Provide the [x, y] coordinate of the cell's center where the given text is located.  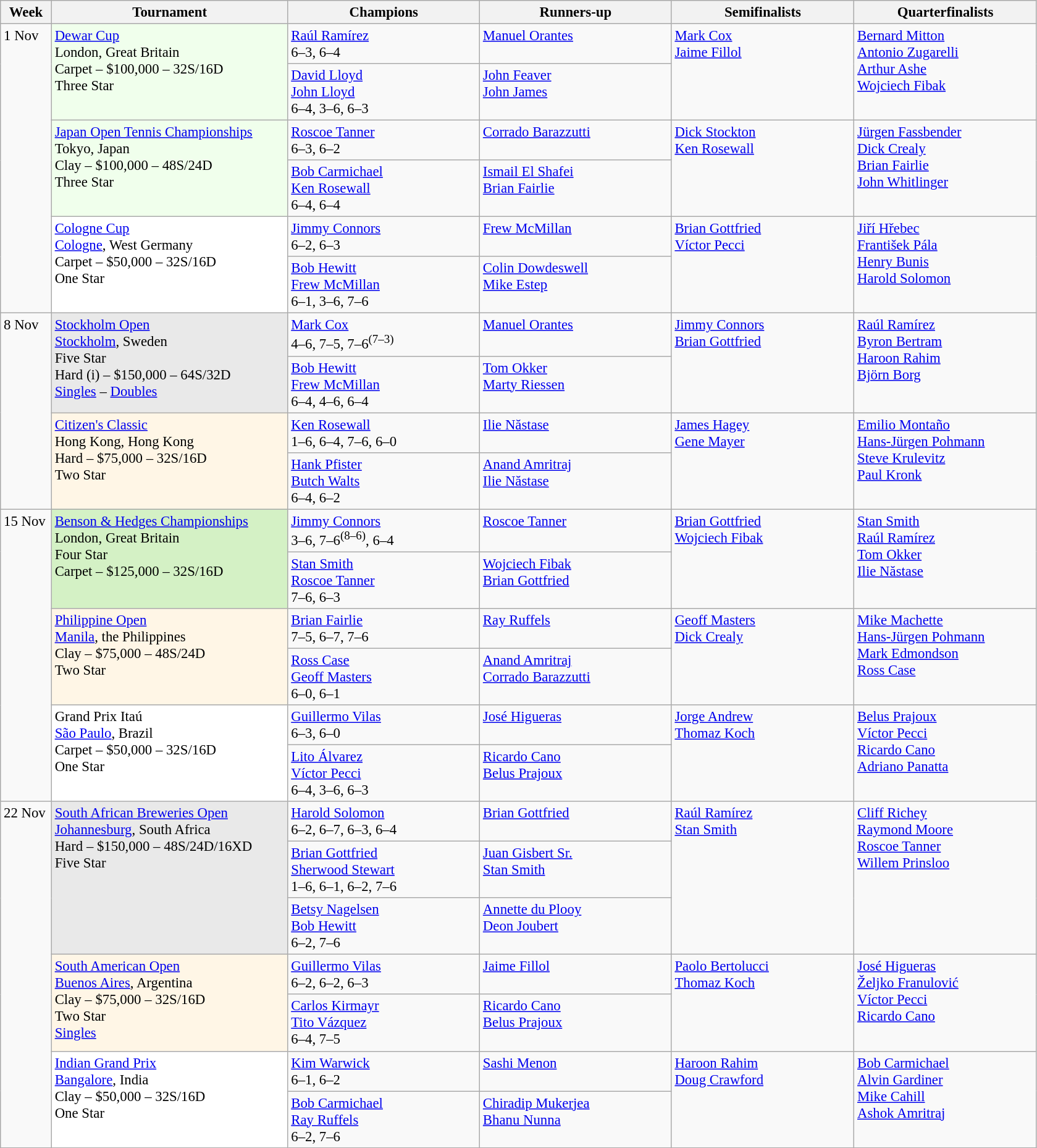
Mike Machette Hans-Jürgen Pohmann Mark Edmondson Ross Case [946, 657]
South American Open Buenos Aires, Argentina Clay – $75,000 – 32S/16D Two Star Singles [169, 1003]
Grand Prix Itaú São Paulo, Brazil Carpet – $50,000 – 32S/16D One Star [169, 753]
John Feaver John James [576, 92]
Champions [384, 12]
Frew McMillan [576, 237]
Raúl Ramírez Stan Smith [763, 878]
Ilie Năstase [576, 433]
Guillermo Vilas 6–3, 6–0 [384, 725]
Annette du Plooy Deon Joubert [576, 926]
22 Nov [26, 974]
Betsy Nagelsen Bob Hewitt 6–2, 7–6 [384, 926]
Week [26, 12]
Tournament [169, 12]
Bob Carmichael Ken Rosewall 6–4, 6–4 [384, 188]
Japan Open Tennis Championships Tokyo, Japan Clay – $100,000 – 48S/24D Three Star [169, 169]
Colin Dowdeswell Mike Estep [576, 285]
Belus Prajoux Víctor Pecci Ricardo Cano Adriano Panatta [946, 753]
Bob Carmichael Ray Ruffels 6–2, 7–6 [384, 1120]
8 Nov [26, 412]
Tom Okker Marty Riessen [576, 384]
Jorge Andrew Thomaz Koch [763, 753]
Juan Gisbert Sr. Stan Smith [576, 870]
Roscoe Tanner 6–3, 6–2 [384, 141]
Emilio Montaño Hans-Jürgen Pohmann Steve Krulevitz Paul Kronk [946, 461]
Carlos Kirmayr Tito Vázquez 6–4, 7–5 [384, 1023]
Philippine Open Manila, the Philippines Clay – $75,000 – 48S/24D Two Star [169, 657]
Roscoe Tanner [576, 530]
James Hagey Gene Mayer [763, 461]
Guillermo Vilas 6–2, 6–2, 6–3 [384, 975]
Brian Gottfried [576, 822]
15 Nov [26, 655]
Jiří Hřebec František Pála Henry Bunis Harold Solomon [946, 265]
Semifinalists [763, 12]
Stockholm Open Stockholm, Sweden Five Star Hard (i) – $150,000 – 64S/32D Singles – Doubles [169, 363]
Stan Smith Roscoe Tanner 7–6, 6–3 [384, 580]
Citizen's Classic Hong Kong, Hong Kong Hard – $75,000 – 32S/16D Two Star [169, 461]
Ismail El Shafei Brian Fairlie [576, 188]
Quarterfinalists [946, 12]
Wojciech Fibak Brian Gottfried [576, 580]
Ken Rosewall 1–6, 6–4, 7–6, 6–0 [384, 433]
Benson & Hedges Championships London, Great Britain Four Star Carpet – $125,000 – 32S/16D [169, 559]
Hank Pfister Butch Walts 6–4, 6–2 [384, 481]
Jimmy Connors Brian Gottfried [763, 363]
Bob Hewitt Frew McMillan 6–1, 3–6, 7–6 [384, 285]
Lito Álvarez Víctor Pecci 6–4, 3–6, 6–3 [384, 774]
Harold Solomon 6–2, 6–7, 6–3, 6–4 [384, 822]
Raúl Ramírez 6–3, 6–4 [384, 44]
Cliff Richey Raymond Moore Roscoe Tanner Willem Prinsloo [946, 878]
Jimmy Connors 3–6, 7–6(8–6), 6–4 [384, 530]
Mark Cox 4–6, 7–5, 7–6(7–3) [384, 335]
Ross Case Geoff Masters 6–0, 6–1 [384, 677]
Paolo Bertolucci Thomaz Koch [763, 1003]
Kim Warwick 6–1, 6–2 [384, 1071]
Bob Hewitt Frew McMillan 6–4, 4–6, 6–4 [384, 384]
1 Nov [26, 169]
Geoff Masters Dick Crealy [763, 657]
Jaime Fillol [576, 975]
Dewar Cup London, Great Britain Carpet – $100,000 – 32S/16D Three Star [169, 72]
José Higueras [576, 725]
Cologne Cup Cologne, West Germany Carpet – $50,000 – 32S/16D One Star [169, 265]
David Lloyd John Lloyd 6–4, 3–6, 6–3 [384, 92]
Stan Smith Raúl Ramírez Tom Okker Ilie Năstase [946, 559]
South African Breweries Open Johannesburg, South Africa Hard – $150,000 – 48S/24D/16XD Five Star [169, 878]
Brian Gottfried Sherwood Stewart 1–6, 6–1, 6–2, 7–6 [384, 870]
José Higueras Željko Franulović Víctor Pecci Ricardo Cano [946, 1003]
Jürgen Fassbender Dick Crealy Brian Fairlie John Whitlinger [946, 169]
Bernard Mitton Antonio Zugarelli Arthur Ashe Wojciech Fibak [946, 72]
Ray Ruffels [576, 629]
Indian Grand Prix Bangalore, India Clay – $50,000 – 32S/16D One Star [169, 1099]
Mark Cox Jaime Fillol [763, 72]
Brian Gottfried Víctor Pecci [763, 265]
Haroon Rahim Doug Crawford [763, 1099]
Sashi Menon [576, 1071]
Runners-up [576, 12]
Raúl Ramírez Byron Bertram Haroon Rahim Björn Borg [946, 363]
Bob Carmichael Alvin Gardiner Mike Cahill Ashok Amritraj [946, 1099]
Anand Amritraj Corrado Barazzutti [576, 677]
Corrado Barazzutti [576, 141]
Anand Amritraj Ilie Năstase [576, 481]
Brian Gottfried Wojciech Fibak [763, 559]
Jimmy Connors 6–2, 6–3 [384, 237]
Brian Fairlie 7–5, 6–7, 7–6 [384, 629]
Chiradip Mukerjea Bhanu Nunna [576, 1120]
Dick Stockton Ken Rosewall [763, 169]
